Provide the (X, Y) coordinate of the cell's center where the given text is located.  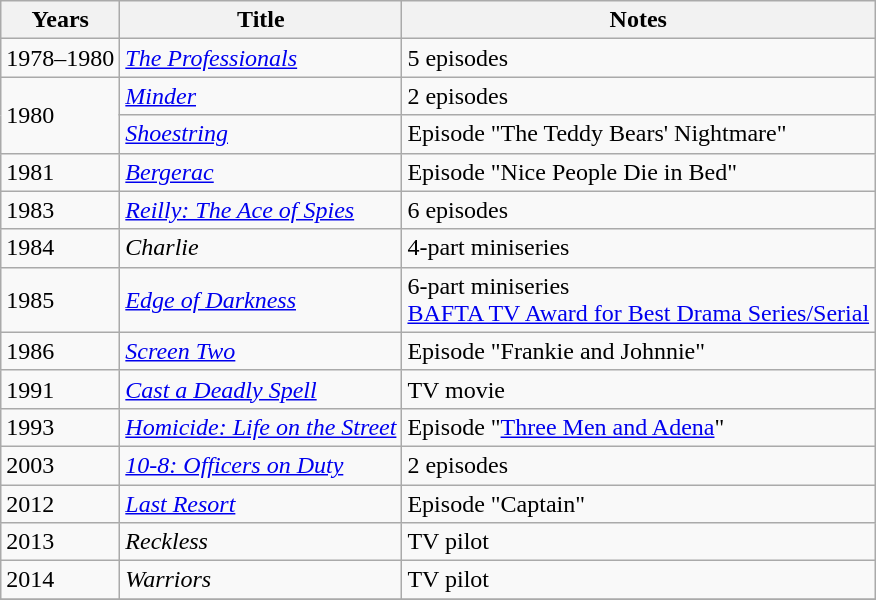
2014 (60, 580)
5 episodes (638, 58)
1985 (60, 300)
Episode "Frankie and Johnnie" (638, 351)
4-part miniseries (638, 248)
1991 (60, 389)
Shoestring (261, 134)
Edge of Darkness (261, 300)
Years (60, 20)
Minder (261, 96)
Cast a Deadly Spell (261, 389)
1980 (60, 115)
Episode "Three Men and Adena" (638, 427)
Notes (638, 20)
Title (261, 20)
Charlie (261, 248)
Bergerac (261, 172)
The Professionals (261, 58)
6 episodes (638, 210)
1986 (60, 351)
1981 (60, 172)
Reckless (261, 542)
Episode "The Teddy Bears' Nightmare" (638, 134)
Screen Two (261, 351)
10-8: Officers on Duty (261, 465)
Homicide: Life on the Street (261, 427)
Last Resort (261, 503)
1993 (60, 427)
1978–1980 (60, 58)
TV movie (638, 389)
2003 (60, 465)
Episode "Nice People Die in Bed" (638, 172)
Episode "Captain" (638, 503)
Reilly: The Ace of Spies (261, 210)
2012 (60, 503)
2013 (60, 542)
1984 (60, 248)
1983 (60, 210)
Warriors (261, 580)
6-part miniseriesBAFTA TV Award for Best Drama Series/Serial (638, 300)
